From the cell containing the given text, extract its center point as (x, y) coordinate. 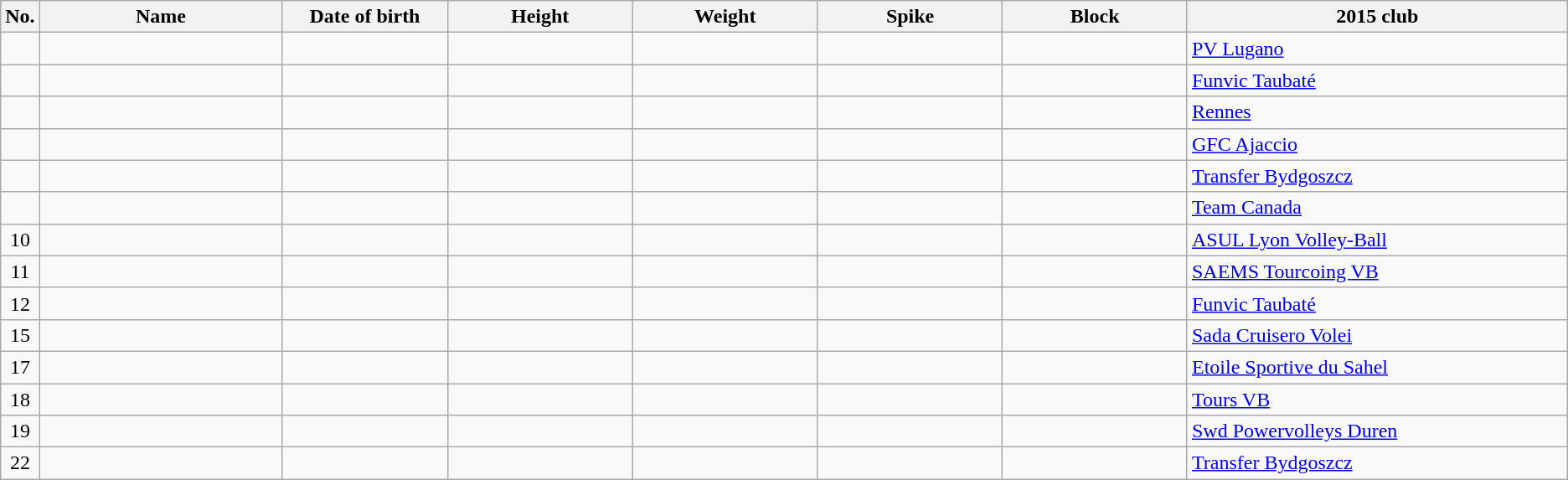
Name (161, 17)
Date of birth (365, 17)
10 (20, 240)
Spike (910, 17)
Swd Powervolleys Duren (1377, 431)
SAEMS Tourcoing VB (1377, 271)
11 (20, 271)
Weight (725, 17)
2015 club (1377, 17)
Etoile Sportive du Sahel (1377, 367)
GFC Ajaccio (1377, 144)
ASUL Lyon Volley-Ball (1377, 240)
12 (20, 303)
19 (20, 431)
Rennes (1377, 112)
Team Canada (1377, 208)
Tours VB (1377, 400)
22 (20, 463)
Block (1096, 17)
15 (20, 335)
PV Lugano (1377, 49)
Height (539, 17)
18 (20, 400)
17 (20, 367)
Sada Cruisero Volei (1377, 335)
No. (20, 17)
